Provide the [X, Y] coordinate of the cell's center where the given text is located.  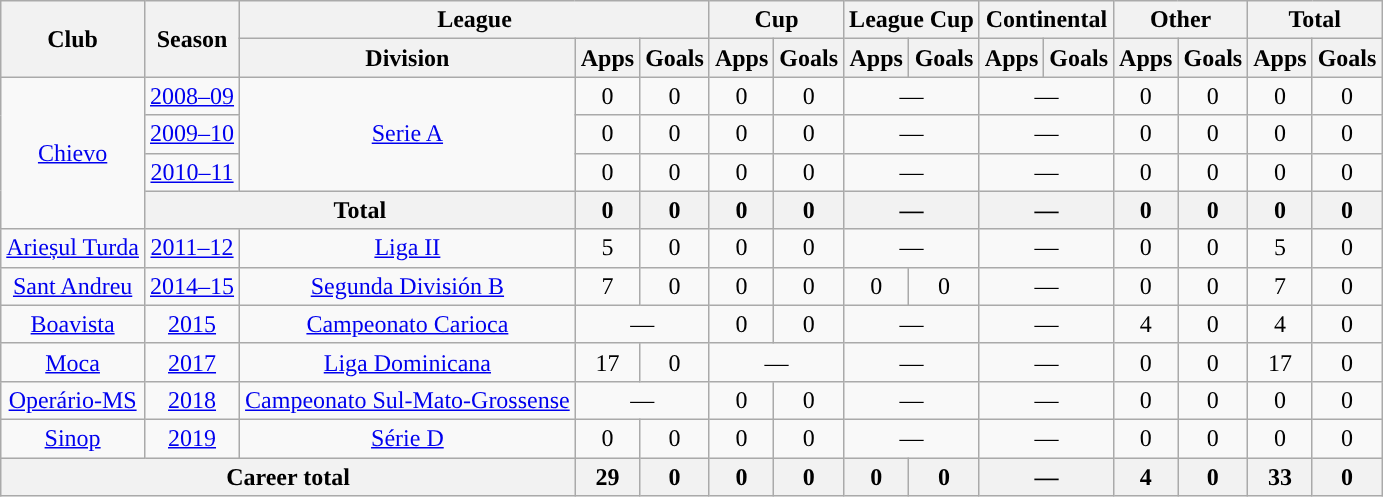
29 [607, 477]
33 [1280, 477]
Campeonato Sul-Mato-Grossense [408, 400]
Division [408, 58]
Boavista [73, 324]
2008–09 [192, 96]
Campeonato Carioca [408, 324]
Arieșul Turda [73, 248]
Other [1181, 20]
Cup [776, 20]
Sant Andreu [73, 286]
2010–11 [192, 172]
League [475, 20]
2019 [192, 438]
Club [73, 39]
League Cup [912, 20]
Liga II [408, 248]
Serie A [408, 134]
2017 [192, 362]
Sinop [73, 438]
Continental [1046, 20]
2011–12 [192, 248]
Segunda División B [408, 286]
Chievo [73, 153]
2015 [192, 324]
2018 [192, 400]
Série D [408, 438]
Career total [288, 477]
Moca [73, 362]
Liga Dominicana [408, 362]
Season [192, 39]
2014–15 [192, 286]
2009–10 [192, 134]
Operário-MS [73, 400]
